Return [X, Y] of the center of cell containing provided text 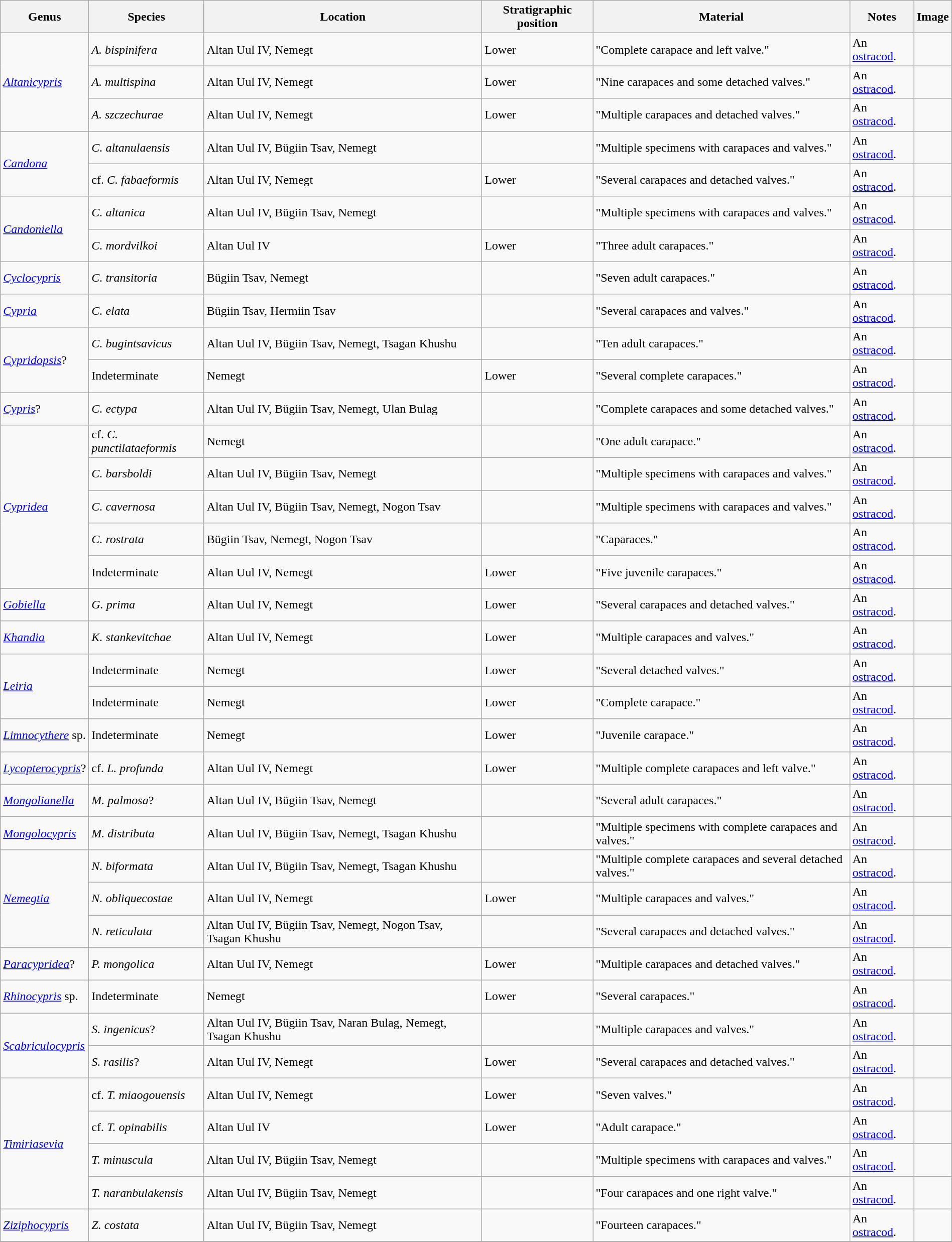
"Multiple specimens with complete carapaces and valves." [721, 833]
"Several adult carapaces." [721, 800]
Khandia [45, 638]
"Several carapaces and valves." [721, 310]
C. rostrata [147, 539]
Scabriculocypris [45, 1046]
Bügiin Tsav, Nemegt, Nogon Tsav [342, 539]
Cypridea [45, 507]
Stratigraphic position [537, 17]
M. palmosa? [147, 800]
A. szczechurae [147, 114]
Notes [882, 17]
Leiria [45, 686]
Altan Uul IV, Bügiin Tsav, Nemegt, Nogon Tsav [342, 507]
"Complete carapaces and some detached valves." [721, 409]
cf. T. opinabilis [147, 1128]
C. cavernosa [147, 507]
A. multispina [147, 82]
Species [147, 17]
Candoniella [45, 229]
Nemegtia [45, 899]
Candona [45, 164]
"Ten adult carapaces." [721, 343]
"Five juvenile carapaces." [721, 572]
"Complete carapace." [721, 703]
Timiriasevia [45, 1144]
"Caparaces." [721, 539]
Limnocythere sp. [45, 735]
G. prima [147, 604]
"Several carapaces." [721, 997]
Material [721, 17]
cf. C. punctilataeformis [147, 442]
Rhinocypris sp. [45, 997]
Bügiin Tsav, Hermiin Tsav [342, 310]
C. altanulaensis [147, 148]
N. obliquecostae [147, 899]
C. ectypa [147, 409]
C. altanica [147, 213]
"Seven adult carapaces." [721, 278]
Cypris? [45, 409]
C. elata [147, 310]
Gobiella [45, 604]
S. ingenicus? [147, 1029]
"Three adult carapaces." [721, 245]
Paracypridea? [45, 964]
"Multiple complete carapaces and several detached valves." [721, 865]
"Nine carapaces and some detached valves." [721, 82]
P. mongolica [147, 964]
"One adult carapace." [721, 442]
"Several detached valves." [721, 670]
Ziziphocypris [45, 1225]
cf. C. fabaeformis [147, 180]
"Multiple complete carapaces and left valve." [721, 768]
Location [342, 17]
Altanicypris [45, 82]
"Four carapaces and one right valve." [721, 1193]
Altan Uul IV, Bügiin Tsav, Nemegt, Ulan Bulag [342, 409]
"Seven valves." [721, 1094]
Altan Uul IV, Bügiin Tsav, Naran Bulag, Nemegt, Tsagan Khushu [342, 1029]
N. biformata [147, 865]
"Fourteen carapaces." [721, 1225]
T. minuscula [147, 1160]
T. naranbulakensis [147, 1193]
M. distributa [147, 833]
Lycopterocypris? [45, 768]
N. reticulata [147, 931]
"Complete carapace and left valve." [721, 49]
C. transitoria [147, 278]
S. rasilis? [147, 1062]
Cypridopsis? [45, 359]
cf. L. profunda [147, 768]
Z. costata [147, 1225]
cf. T. miaogouensis [147, 1094]
Image [933, 17]
A. bispinifera [147, 49]
Bügiin Tsav, Nemegt [342, 278]
Cyclocypris [45, 278]
K. stankevitchae [147, 638]
Mongolianella [45, 800]
C. bugintsavicus [147, 343]
"Adult carapace." [721, 1128]
Mongolocypris [45, 833]
Altan Uul IV, Bügiin Tsav, Nemegt, Nogon Tsav, Tsagan Khushu [342, 931]
"Several complete carapaces." [721, 376]
C. barsboldi [147, 474]
Cypria [45, 310]
C. mordvilkoi [147, 245]
"Juvenile carapace." [721, 735]
Genus [45, 17]
